Return the (x, y) coordinate for the center point of the cell that contains the specified text.  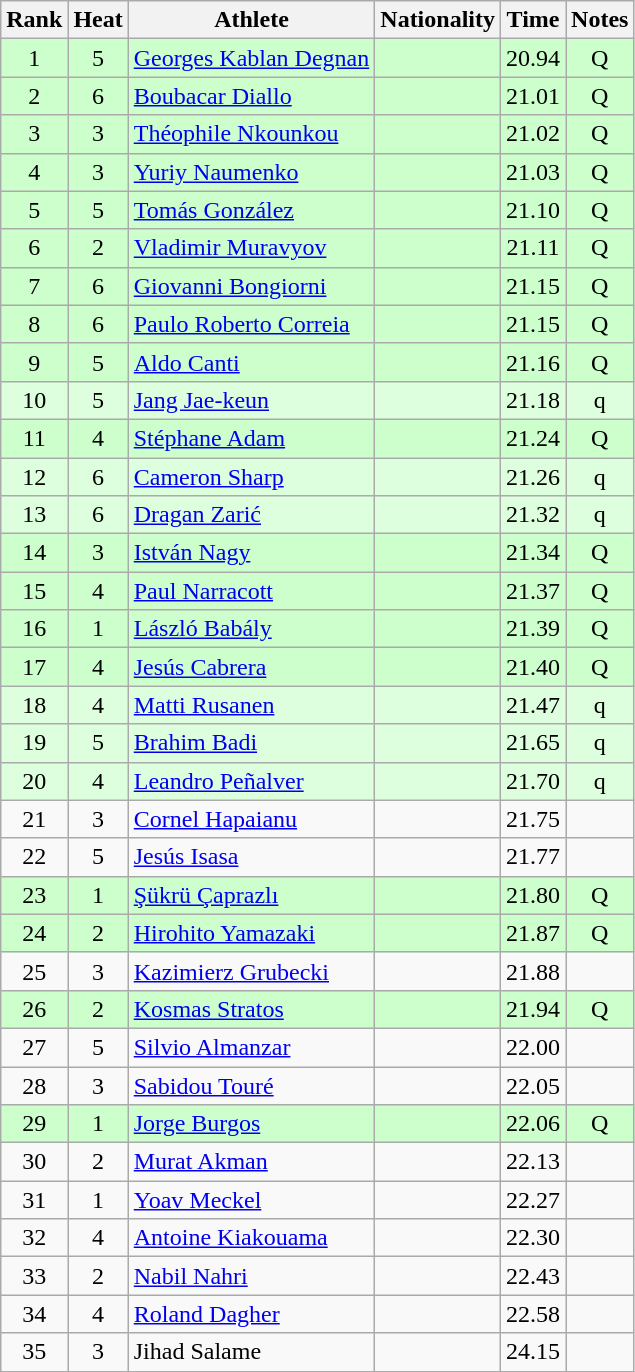
16 (34, 629)
19 (34, 743)
21.03 (534, 172)
22.05 (534, 1085)
22.27 (534, 1200)
21.88 (534, 971)
21.70 (534, 781)
21.26 (534, 477)
Jihad Salame (252, 1352)
12 (34, 477)
Athlete (252, 20)
23 (34, 895)
Stéphane Adam (252, 438)
László Babály (252, 629)
Rank (34, 20)
Jesús Cabrera (252, 667)
21.37 (534, 591)
15 (34, 591)
Tomás González (252, 210)
Boubacar Diallo (252, 96)
26 (34, 1009)
Sabidou Touré (252, 1085)
21.02 (534, 134)
22.06 (534, 1124)
Kazimierz Grubecki (252, 971)
20.94 (534, 58)
Yoav Meckel (252, 1200)
21.77 (534, 857)
22.00 (534, 1047)
22.30 (534, 1238)
21.87 (534, 933)
Hirohito Yamazaki (252, 933)
21.24 (534, 438)
25 (34, 971)
Nationality (438, 20)
Brahim Badi (252, 743)
11 (34, 438)
21.16 (534, 362)
8 (34, 324)
21.32 (534, 515)
Silvio Almanzar (252, 1047)
Murat Akman (252, 1162)
21.94 (534, 1009)
Paul Narracott (252, 591)
Heat (98, 20)
Giovanni Bongiorni (252, 286)
21.65 (534, 743)
35 (34, 1352)
Nabil Nahri (252, 1276)
21.39 (534, 629)
34 (34, 1314)
22.13 (534, 1162)
13 (34, 515)
20 (34, 781)
21.10 (534, 210)
Şükrü Çaprazlı (252, 895)
Georges Kablan Degnan (252, 58)
Jorge Burgos (252, 1124)
Kosmas Stratos (252, 1009)
31 (34, 1200)
24 (34, 933)
14 (34, 553)
Notes (600, 20)
21.75 (534, 819)
17 (34, 667)
21.40 (534, 667)
21.01 (534, 96)
28 (34, 1085)
33 (34, 1276)
21.18 (534, 400)
21.34 (534, 553)
22 (34, 857)
22.43 (534, 1276)
Jesús Isasa (252, 857)
István Nagy (252, 553)
9 (34, 362)
Cornel Hapaianu (252, 819)
Matti Rusanen (252, 705)
21.11 (534, 248)
21.47 (534, 705)
Dragan Zarić (252, 515)
21.80 (534, 895)
22.58 (534, 1314)
29 (34, 1124)
Yuriy Naumenko (252, 172)
Leandro Peñalver (252, 781)
Antoine Kiakouama (252, 1238)
Théophile Nkounkou (252, 134)
18 (34, 705)
Time (534, 20)
10 (34, 400)
21 (34, 819)
30 (34, 1162)
24.15 (534, 1352)
Roland Dagher (252, 1314)
Jang Jae-keun (252, 400)
Cameron Sharp (252, 477)
27 (34, 1047)
Aldo Canti (252, 362)
Vladimir Muravyov (252, 248)
Paulo Roberto Correia (252, 324)
7 (34, 286)
32 (34, 1238)
